Locate the cell with the specified text and output its [x, y] center coordinate. 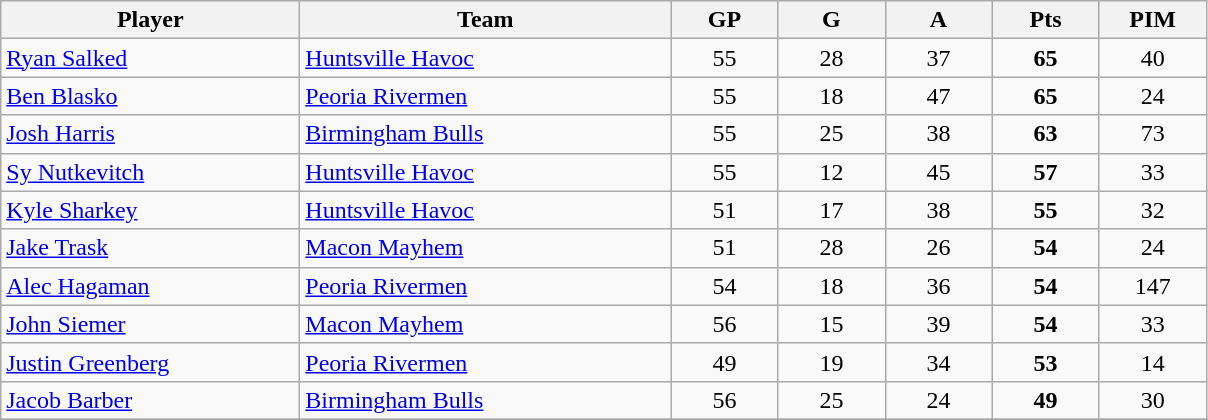
Jacob Barber [150, 400]
Team [486, 20]
Jake Trask [150, 248]
40 [1152, 58]
36 [938, 286]
Kyle Sharkey [150, 210]
Pts [1046, 20]
39 [938, 324]
57 [1046, 172]
45 [938, 172]
Player [150, 20]
37 [938, 58]
34 [938, 362]
Alec Hagaman [150, 286]
32 [1152, 210]
30 [1152, 400]
Sy Nutkevitch [150, 172]
147 [1152, 286]
26 [938, 248]
19 [832, 362]
A [938, 20]
Ben Blasko [150, 96]
53 [1046, 362]
14 [1152, 362]
63 [1046, 134]
John Siemer [150, 324]
Josh Harris [150, 134]
GP [724, 20]
12 [832, 172]
73 [1152, 134]
17 [832, 210]
G [832, 20]
PIM [1152, 20]
47 [938, 96]
15 [832, 324]
Justin Greenberg [150, 362]
Ryan Salked [150, 58]
